Identify which cell holds the provided text, then report its [x, y] central coordinate. 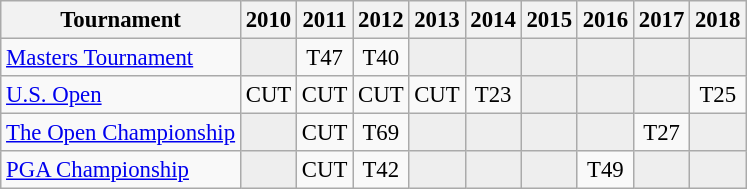
T23 [493, 95]
T47 [325, 58]
2016 [605, 20]
T49 [605, 170]
PGA Championship [121, 170]
2012 [381, 20]
2018 [718, 20]
Tournament [121, 20]
T42 [381, 170]
2015 [549, 20]
Masters Tournament [121, 58]
T27 [661, 133]
T40 [381, 58]
2011 [325, 20]
2017 [661, 20]
T69 [381, 133]
T25 [718, 95]
2014 [493, 20]
2010 [268, 20]
U.S. Open [121, 95]
The Open Championship [121, 133]
2013 [437, 20]
